Search for the cell housing the specified text and yield its (X, Y) center coordinate. 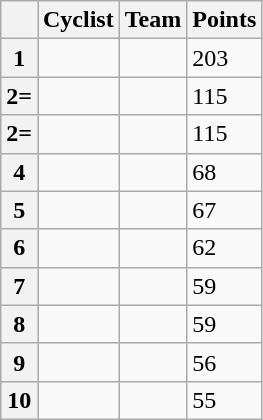
68 (224, 172)
Points (224, 20)
Cyclist (79, 20)
6 (20, 248)
8 (20, 324)
Team (153, 20)
55 (224, 400)
1 (20, 58)
62 (224, 248)
9 (20, 362)
67 (224, 210)
7 (20, 286)
5 (20, 210)
10 (20, 400)
203 (224, 58)
4 (20, 172)
56 (224, 362)
